Determine the [x, y] coordinate at the center of the cell enclosing the given text.  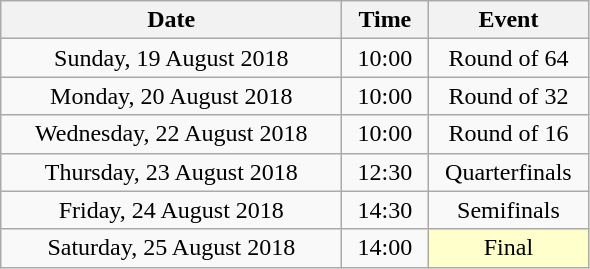
Saturday, 25 August 2018 [172, 248]
Event [508, 20]
Friday, 24 August 2018 [172, 210]
Round of 16 [508, 134]
Final [508, 248]
Time [385, 20]
Semifinals [508, 210]
Date [172, 20]
Monday, 20 August 2018 [172, 96]
Thursday, 23 August 2018 [172, 172]
Round of 32 [508, 96]
14:30 [385, 210]
Wednesday, 22 August 2018 [172, 134]
Quarterfinals [508, 172]
14:00 [385, 248]
Round of 64 [508, 58]
Sunday, 19 August 2018 [172, 58]
12:30 [385, 172]
